Return the [x, y] coordinate for the center point of the cell that contains the specified text.  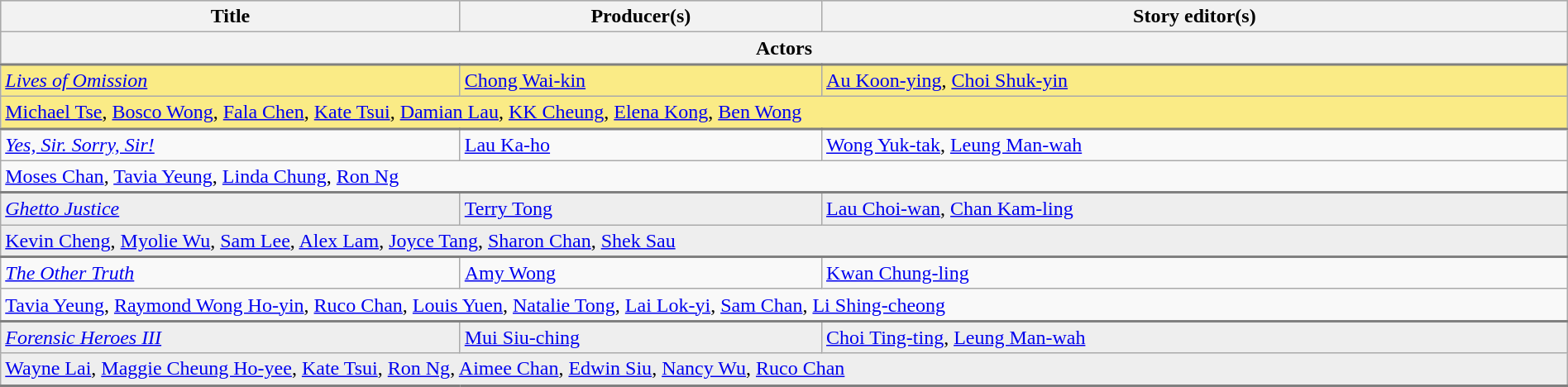
Mui Siu-ching [640, 337]
Lau Ka-ho [640, 144]
Lau Choi-wan, Chan Kam-ling [1195, 208]
Wong Yuk-tak, Leung Man-wah [1195, 144]
Moses Chan, Tavia Yeung, Linda Chung, Ron Ng [784, 177]
Amy Wong [640, 273]
Kevin Cheng, Myolie Wu, Sam Lee, Alex Lam, Joyce Tang, Sharon Chan, Shek Sau [784, 241]
Kwan Chung-ling [1195, 273]
Story editor(s) [1195, 17]
Choi Ting-ting, Leung Man-wah [1195, 337]
Terry Tong [640, 208]
Producer(s) [640, 17]
Au Koon-ying, Choi Shuk-yin [1195, 81]
Yes, Sir. Sorry, Sir! [230, 144]
Tavia Yeung, Raymond Wong Ho-yin, Ruco Chan, Louis Yuen, Natalie Tong, Lai Lok-yi, Sam Chan, Li Shing-cheong [784, 304]
Michael Tse, Bosco Wong, Fala Chen, Kate Tsui, Damian Lau, KK Cheung, Elena Kong, Ben Wong [784, 112]
Title [230, 17]
Chong Wai-kin [640, 81]
Actors [784, 48]
Ghetto Justice [230, 208]
The Other Truth [230, 273]
Forensic Heroes III [230, 337]
Wayne Lai, Maggie Cheung Ho-yee, Kate Tsui, Ron Ng, Aimee Chan, Edwin Siu, Nancy Wu, Ruco Chan [784, 369]
Lives of Omission [230, 81]
